Extract the (x, y) coordinate from the center of the cell holding the provided text.  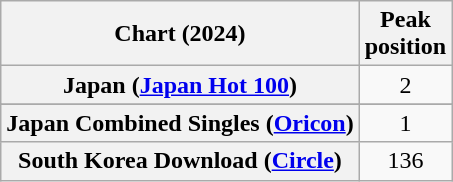
Japan (Japan Hot 100) (180, 85)
Japan Combined Singles (Oricon) (180, 123)
South Korea Download (Circle) (180, 161)
Chart (2024) (180, 34)
136 (405, 161)
Peakposition (405, 34)
1 (405, 123)
2 (405, 85)
